For the text-containing cell, return its midpoint in [x, y] coordinate format. 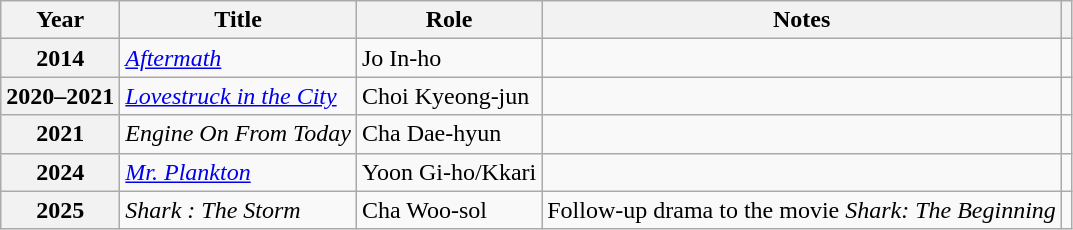
2020–2021 [60, 96]
Lovestruck in the City [238, 96]
Shark : The Storm [238, 210]
Engine On From Today [238, 134]
Mr. Plankton [238, 172]
Yoon Gi-ho/Kkari [448, 172]
Role [448, 20]
2025 [60, 210]
Cha Dae-hyun [448, 134]
Year [60, 20]
2021 [60, 134]
Cha Woo-sol [448, 210]
Title [238, 20]
Notes [802, 20]
Choi Kyeong-jun [448, 96]
2024 [60, 172]
Jo In-ho [448, 58]
Aftermath [238, 58]
2014 [60, 58]
Follow-up drama to the movie Shark: The Beginning [802, 210]
